Provide the (x, y) coordinate of the cell's center where the given text is located.  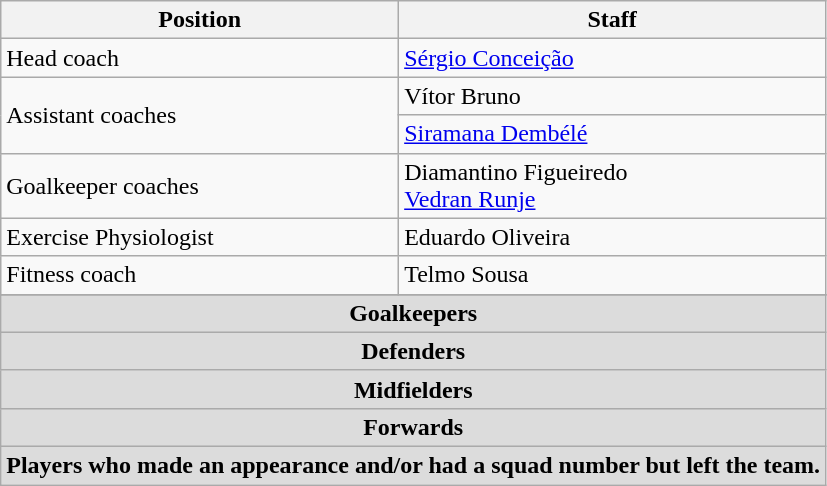
Telmo Sousa (612, 275)
Goalkeeper coaches (200, 186)
Exercise Physiologist (200, 237)
Vítor Bruno (612, 96)
Players who made an appearance and/or had a squad number but left the team. (414, 465)
Assistant coaches (200, 115)
Fitness coach (200, 275)
Goalkeepers (414, 313)
Diamantino Figueiredo Vedran Runje (612, 186)
Defenders (414, 351)
Staff (612, 20)
Siramana Dembélé (612, 134)
Midfielders (414, 389)
Head coach (200, 58)
Forwards (414, 427)
Position (200, 20)
Eduardo Oliveira (612, 237)
Sérgio Conceição (612, 58)
